Extract the (X, Y) coordinate from the center of the cell holding the provided text.  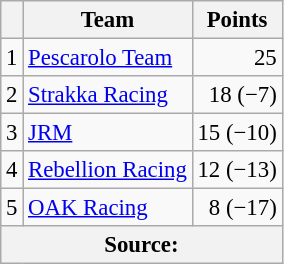
2 (12, 95)
4 (12, 170)
15 (−10) (237, 133)
Pescarolo Team (108, 58)
25 (237, 58)
Points (237, 20)
3 (12, 133)
1 (12, 58)
OAK Racing (108, 208)
Source: (142, 245)
Strakka Racing (108, 95)
Rebellion Racing (108, 170)
JRM (108, 133)
18 (−7) (237, 95)
8 (−17) (237, 208)
12 (−13) (237, 170)
Team (108, 20)
5 (12, 208)
